From the cell containing the given text, extract its center point as [x, y] coordinate. 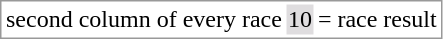
10 [300, 19]
= race result [377, 19]
second column of every race [144, 19]
